Return [X, Y] of the center of cell containing provided text 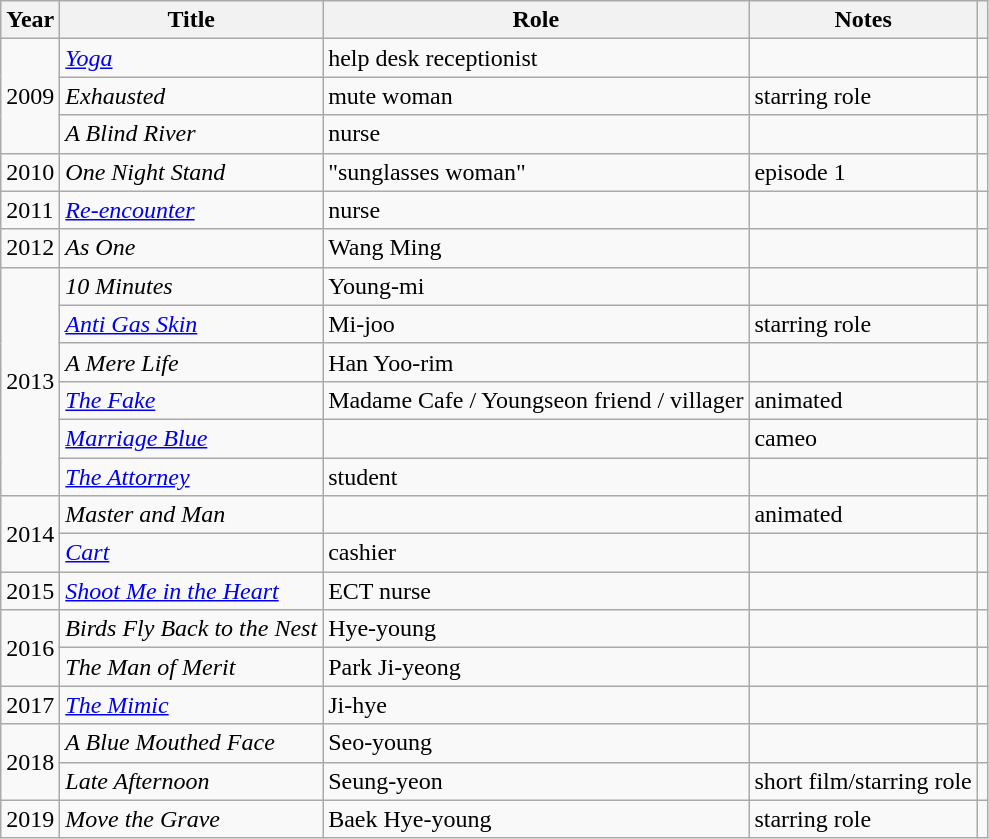
cashier [536, 553]
2017 [30, 705]
Late Afternoon [192, 781]
student [536, 477]
Title [192, 20]
2019 [30, 819]
Role [536, 20]
2014 [30, 534]
Cart [192, 553]
The Attorney [192, 477]
2016 [30, 648]
episode 1 [863, 172]
Move the Grave [192, 819]
Seo-young [536, 743]
cameo [863, 438]
ECT nurse [536, 591]
As One [192, 248]
Han Yoo-rim [536, 362]
Ji-hye [536, 705]
2010 [30, 172]
A Blind River [192, 134]
Master and Man [192, 515]
The Mimic [192, 705]
A Mere Life [192, 362]
Seung-yeon [536, 781]
Young-mi [536, 286]
"sunglasses woman" [536, 172]
Anti Gas Skin [192, 324]
Wang Ming [536, 248]
Re-encounter [192, 210]
2011 [30, 210]
short film/starring role [863, 781]
Yoga [192, 58]
2013 [30, 381]
The Fake [192, 400]
Park Ji-yeong [536, 667]
Notes [863, 20]
Hye-young [536, 629]
10 Minutes [192, 286]
The Man of Merit [192, 667]
mute woman [536, 96]
Exhausted [192, 96]
Mi-joo [536, 324]
help desk receptionist [536, 58]
2012 [30, 248]
Baek Hye-young [536, 819]
Madame Cafe / Youngseon friend / villager [536, 400]
Shoot Me in the Heart [192, 591]
2009 [30, 96]
One Night Stand [192, 172]
Marriage Blue [192, 438]
A Blue Mouthed Face [192, 743]
2018 [30, 762]
Year [30, 20]
2015 [30, 591]
Birds Fly Back to the Nest [192, 629]
